Locate the cell with the specified text and output its [X, Y] center coordinate. 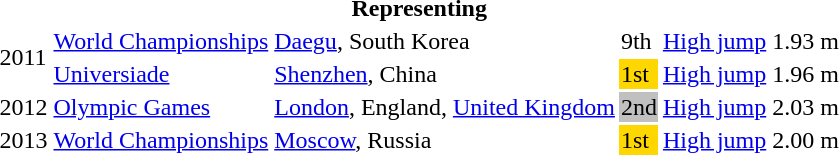
Shenzhen, China [445, 74]
London, England, United Kingdom [445, 107]
Universiade [161, 74]
9th [638, 41]
Moscow, Russia [445, 140]
Olympic Games [161, 107]
Daegu, South Korea [445, 41]
2nd [638, 107]
